Determine the [X, Y] coordinate at the center of the cell enclosing the given text.  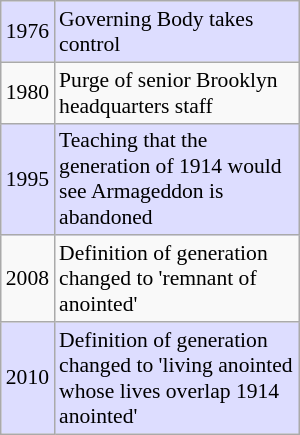
Definition of generation changed to 'living anointed whose lives overlap 1914 anointed' [176, 378]
Governing Body takes control [176, 32]
1995 [28, 179]
Purge of senior Brooklyn headquarters staff [176, 92]
1976 [28, 32]
Teaching that the generation of 1914 would see Armageddon is abandoned [176, 179]
1980 [28, 92]
Definition of generation changed to 'remnant of anointed' [176, 278]
2008 [28, 278]
2010 [28, 378]
